Locate the cell with the specified text and output its (X, Y) center coordinate. 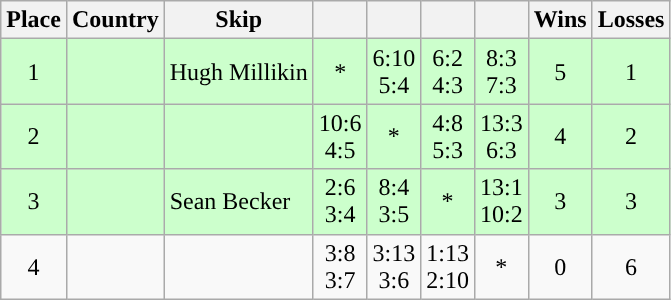
Country (115, 20)
Sean Becker (238, 202)
0 (560, 266)
2:6 3:4 (340, 202)
5 (560, 72)
Place (34, 20)
Wins (560, 20)
8:4 3:5 (394, 202)
13:3 6:3 (501, 136)
Hugh Millikin (238, 72)
4:8 5:3 (448, 136)
10:6 4:5 (340, 136)
3:8 3:7 (340, 266)
1:132:10 (448, 266)
13:110:2 (501, 202)
6:10 5:4 (394, 72)
3:13 3:6 (394, 266)
6:2 4:3 (448, 72)
Skip (238, 20)
Losses (631, 20)
8:3 7:3 (501, 72)
6 (631, 266)
